Detect which cell encompasses the target text, then output its (x, y) center coordinate. 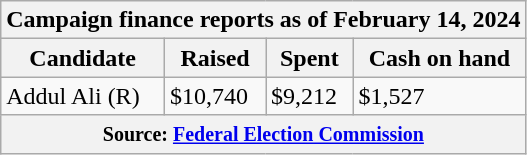
Candidate (83, 58)
Addul Ali (R) (83, 96)
Source: Federal Election Commission (264, 134)
Raised (216, 58)
$1,527 (440, 96)
$10,740 (216, 96)
Cash on hand (440, 58)
Campaign finance reports as of February 14, 2024 (264, 20)
Spent (310, 58)
$9,212 (310, 96)
